Locate the cell with the specified text and output its [X, Y] center coordinate. 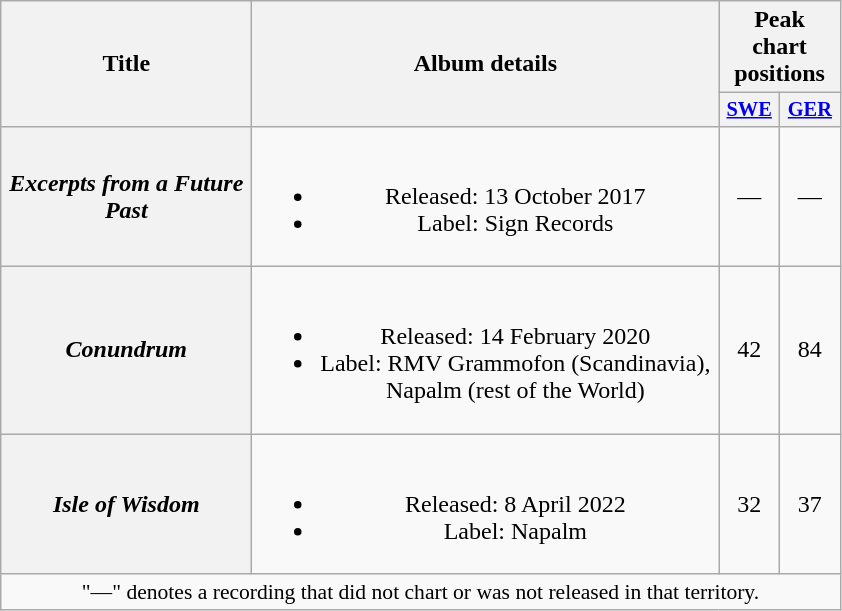
SWE [750, 110]
32 [750, 504]
Released: 13 October 2017Label: Sign Records [486, 196]
Title [126, 64]
Album details [486, 64]
Conundrum [126, 350]
Released: 14 February 2020Label: RMV Grammofon (Scandinavia), Napalm (rest of the World) [486, 350]
"—" denotes a recording that did not chart or was not released in that territory. [420, 592]
42 [750, 350]
Peak chart positions [780, 47]
Excerpts from a Future Past [126, 196]
Isle of Wisdom [126, 504]
Released: 8 April 2022Label: Napalm [486, 504]
37 [810, 504]
84 [810, 350]
GER [810, 110]
